Determine the (x, y) coordinate at the center of the cell enclosing the given text.  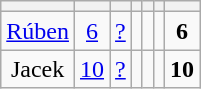
Rúben (38, 31)
Jacek (38, 69)
